Capture the cell that displays the provided text and extract its [X, Y] central coordinate. 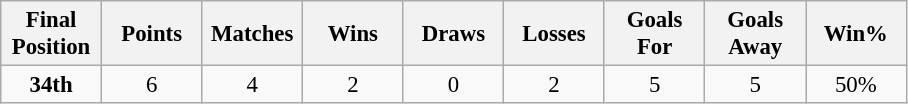
Matches [252, 34]
6 [152, 85]
Wins [354, 34]
Final Position [52, 34]
34th [52, 85]
50% [856, 85]
Draws [454, 34]
Goals Away [756, 34]
4 [252, 85]
Points [152, 34]
0 [454, 85]
Goals For [654, 34]
Losses [554, 34]
Win% [856, 34]
